Scan for the cell matching the given text and deliver its (X, Y) coordinate at center. 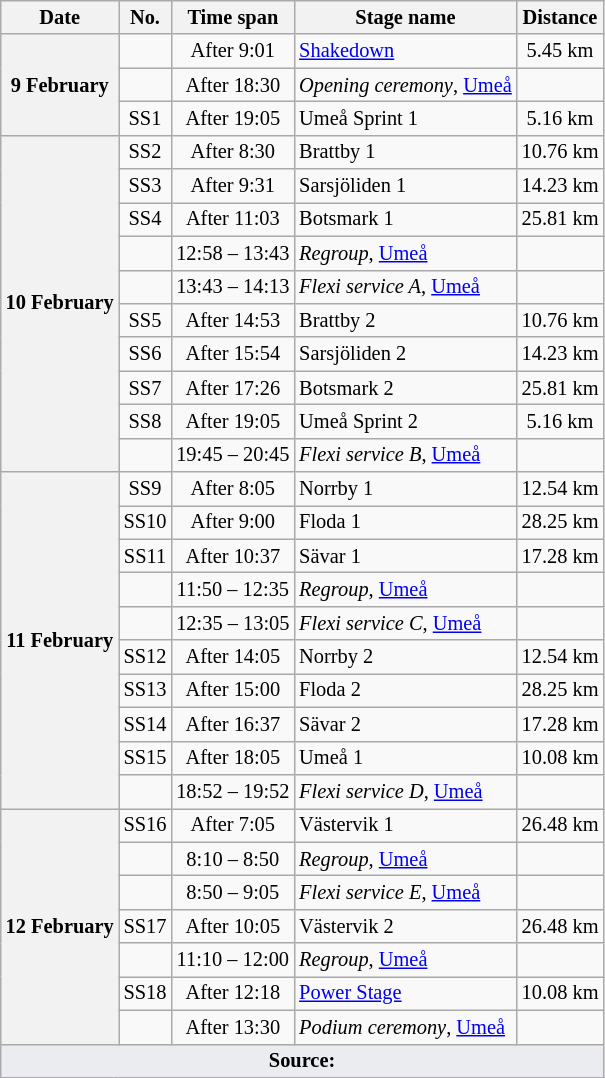
SS4 (146, 219)
12:58 – 13:43 (232, 253)
Floda 2 (405, 690)
After 14:53 (232, 320)
Power Stage (405, 993)
Umeå 1 (405, 758)
After 13:30 (232, 1027)
Flexi service B, Umeå (405, 455)
Distance (560, 17)
After 17:26 (232, 388)
SS9 (146, 489)
After 15:54 (232, 354)
Norrby 1 (405, 489)
After 10:05 (232, 926)
Time span (232, 17)
Shakedown (405, 51)
19:45 – 20:45 (232, 455)
After 7:05 (232, 825)
5.45 km (560, 51)
Date (60, 17)
After 8:30 (232, 152)
Sarsjöliden 1 (405, 186)
SS11 (146, 556)
Sävar 1 (405, 556)
Västervik 2 (405, 926)
SS1 (146, 118)
Brattby 1 (405, 152)
SS13 (146, 690)
Botsmark 2 (405, 388)
8:10 – 8:50 (232, 859)
After 12:18 (232, 993)
Västervik 1 (405, 825)
SS10 (146, 522)
Flexi service C, Umeå (405, 623)
Brattby 2 (405, 320)
Podium ceremony, Umeå (405, 1027)
8:50 – 9:05 (232, 892)
After 16:37 (232, 724)
SS2 (146, 152)
Opening ceremony, Umeå (405, 85)
11:50 – 12:35 (232, 589)
SS8 (146, 421)
9 February (60, 84)
After 9:01 (232, 51)
SS5 (146, 320)
After 18:30 (232, 85)
10 February (60, 304)
After 8:05 (232, 489)
No. (146, 17)
12 February (60, 926)
SS6 (146, 354)
Floda 1 (405, 522)
13:43 – 14:13 (232, 287)
Source: (302, 1061)
Sävar 2 (405, 724)
Flexi service A, Umeå (405, 287)
After 18:05 (232, 758)
Stage name (405, 17)
Flexi service E, Umeå (405, 892)
11 February (60, 640)
Botsmark 1 (405, 219)
SS15 (146, 758)
Flexi service D, Umeå (405, 791)
SS12 (146, 657)
18:52 – 19:52 (232, 791)
After 11:03 (232, 219)
After 10:37 (232, 556)
After 14:05 (232, 657)
SS7 (146, 388)
After 9:00 (232, 522)
Sarsjöliden 2 (405, 354)
11:10 – 12:00 (232, 960)
SS3 (146, 186)
12:35 – 13:05 (232, 623)
Norrby 2 (405, 657)
Umeå Sprint 1 (405, 118)
SS16 (146, 825)
SS18 (146, 993)
After 15:00 (232, 690)
SS14 (146, 724)
After 9:31 (232, 186)
SS17 (146, 926)
Umeå Sprint 2 (405, 421)
